Pinpoint the cell where the given text exists, returning its [x, y] midpoint coordinate. 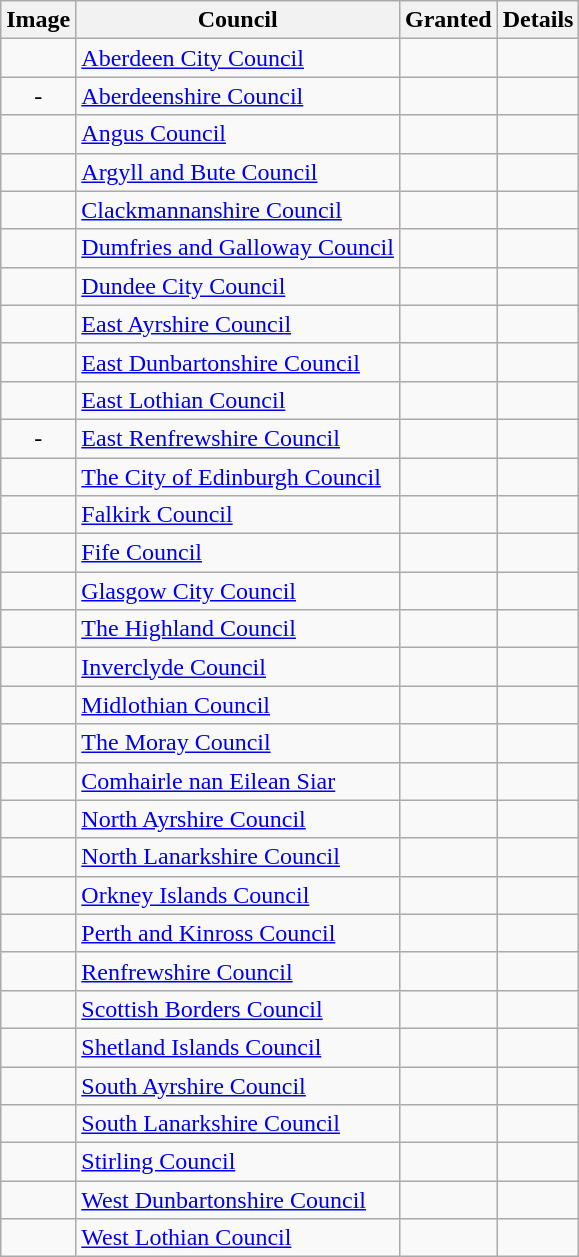
The City of Edinburgh Council [238, 477]
Aberdeenshire Council [238, 96]
Details [538, 20]
Dumfries and Galloway Council [238, 248]
East Ayrshire Council [238, 324]
North Lanarkshire Council [238, 857]
Falkirk Council [238, 515]
The Moray Council [238, 743]
Perth and Kinross Council [238, 933]
East Lothian Council [238, 400]
East Dunbartonshire Council [238, 362]
Comhairle nan Eilean Siar [238, 781]
Image [38, 20]
Renfrewshire Council [238, 971]
Argyll and Bute Council [238, 172]
Midlothian Council [238, 705]
Fife Council [238, 553]
North Ayrshire Council [238, 819]
The Highland Council [238, 629]
Inverclyde Council [238, 667]
East Renfrewshire Council [238, 438]
Granted [448, 20]
Glasgow City Council [238, 591]
West Lothian Council [238, 1238]
Dundee City Council [238, 286]
Shetland Islands Council [238, 1047]
Scottish Borders Council [238, 1009]
Clackmannanshire Council [238, 210]
Aberdeen City Council [238, 58]
South Lanarkshire Council [238, 1124]
South Ayrshire Council [238, 1085]
West Dunbartonshire Council [238, 1200]
Angus Council [238, 134]
Orkney Islands Council [238, 895]
Stirling Council [238, 1162]
Council [238, 20]
